Locate the cell with the specified text and output its [x, y] center coordinate. 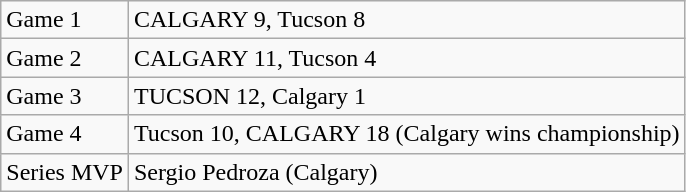
CALGARY 11, Tucson 4 [406, 58]
Game 1 [65, 20]
Series MVP [65, 172]
Tucson 10, CALGARY 18 (Calgary wins championship) [406, 134]
Game 3 [65, 96]
Game 4 [65, 134]
TUCSON 12, Calgary 1 [406, 96]
Game 2 [65, 58]
CALGARY 9, Tucson 8 [406, 20]
Sergio Pedroza (Calgary) [406, 172]
